Locate the cell with the specified text and output its (X, Y) center coordinate. 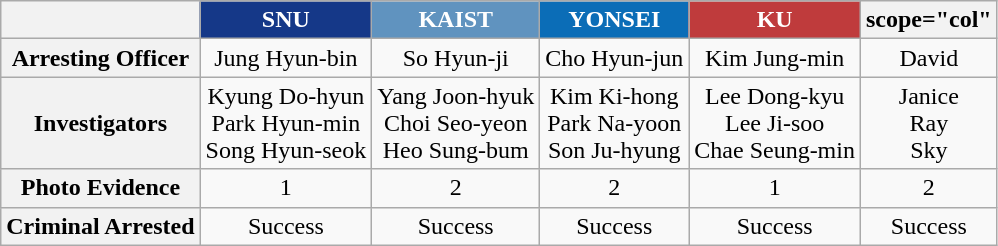
YONSEI (614, 20)
Investigators (100, 123)
So Hyun-ji (456, 58)
Arresting Officer (100, 58)
Lee Dong-kyuLee Ji-sooChae Seung-min (775, 123)
Kim Jung-min (775, 58)
JaniceRaySky (928, 123)
Cho Hyun-jun (614, 58)
Kim Ki-hongPark Na-yoonSon Ju-hyung (614, 123)
Criminal Arrested (100, 226)
KU (775, 20)
Yang Joon-hyukChoi Seo-yeonHeo Sung-bum (456, 123)
Kyung Do-hyunPark Hyun-minSong Hyun-seok (286, 123)
scope="col" (928, 20)
Jung Hyun-bin (286, 58)
David (928, 58)
KAIST (456, 20)
Photo Evidence (100, 188)
SNU (286, 20)
